Return the (X, Y) coordinate for the center point of the cell that contains the specified text.  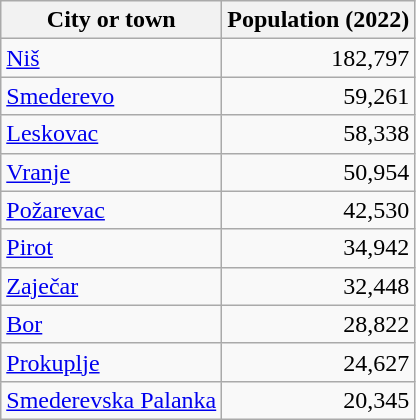
City or town (112, 20)
Zaječar (112, 286)
Smederevo (112, 96)
Smederevska Palanka (112, 400)
50,954 (318, 172)
182,797 (318, 58)
59,261 (318, 96)
Niš (112, 58)
Bor (112, 324)
20,345 (318, 400)
28,822 (318, 324)
Prokuplje (112, 362)
32,448 (318, 286)
24,627 (318, 362)
Leskovac (112, 134)
Population (2022) (318, 20)
Vranje (112, 172)
58,338 (318, 134)
42,530 (318, 210)
Požarevac (112, 210)
Pirot (112, 248)
34,942 (318, 248)
